Search for the cell housing the specified text and yield its (x, y) center coordinate. 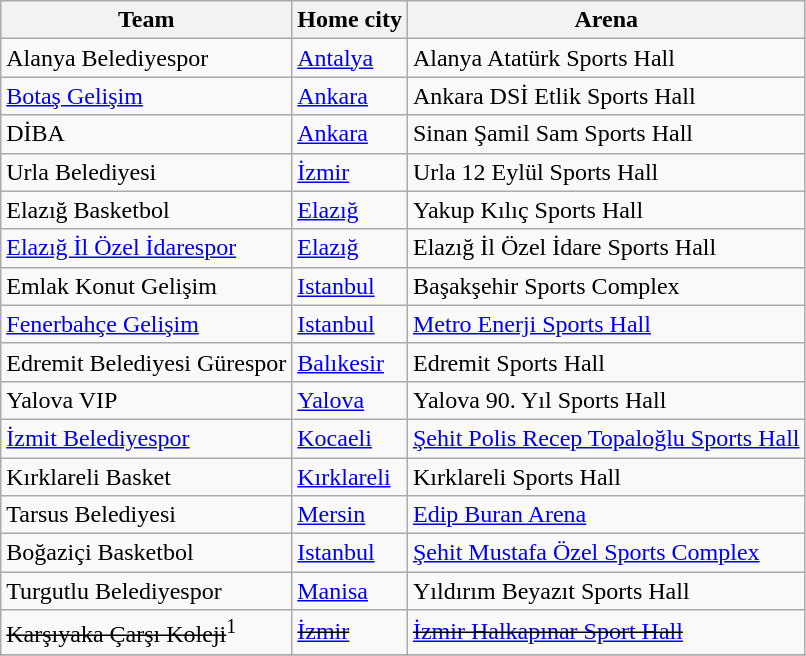
Başakşehir Sports Complex (606, 286)
Elazığ Basketbol (146, 210)
Alanya Atatürk Sports Hall (606, 58)
Botaş Gelişim (146, 96)
Kırklareli Basket (146, 477)
Şehit Mustafa Özel Sports Complex (606, 553)
Metro Enerji Sports Hall (606, 324)
Balıkesir (350, 362)
Emlak Konut Gelişim (146, 286)
Yalova 90. Yıl Sports Hall (606, 400)
Şehit Polis Recep Topaloğlu Sports Hall (606, 438)
Yalova VIP (146, 400)
Edip Buran Arena (606, 515)
İzmit Belediyespor (146, 438)
Boğaziçi Basketbol (146, 553)
DİBA (146, 134)
Yalova (350, 400)
Team (146, 20)
Mersin (350, 515)
Kırklareli Sports Hall (606, 477)
İzmir Halkapınar Sport Hall (606, 632)
Kocaeli (350, 438)
Kırklareli (350, 477)
Yakup Kılıç Sports Hall (606, 210)
Turgutlu Belediyespor (146, 591)
Edremit Belediyesi Gürespor (146, 362)
Tarsus Belediyesi (146, 515)
Sinan Şamil Sam Sports Hall (606, 134)
Arena (606, 20)
Antalya (350, 58)
Alanya Belediyespor (146, 58)
Yıldırım Beyazıt Sports Hall (606, 591)
Fenerbahçe Gelişim (146, 324)
Ankara DSİ Etlik Sports Hall (606, 96)
Urla 12 Eylül Sports Hall (606, 172)
Urla Belediyesi (146, 172)
Home city (350, 20)
Manisa (350, 591)
Elazığ İl Özel İdarespor (146, 248)
Karşıyaka Çarşı Koleji1 (146, 632)
Edremit Sports Hall (606, 362)
Elazığ İl Özel İdare Sports Hall (606, 248)
